Detect which cell encompasses the target text, then output its (x, y) center coordinate. 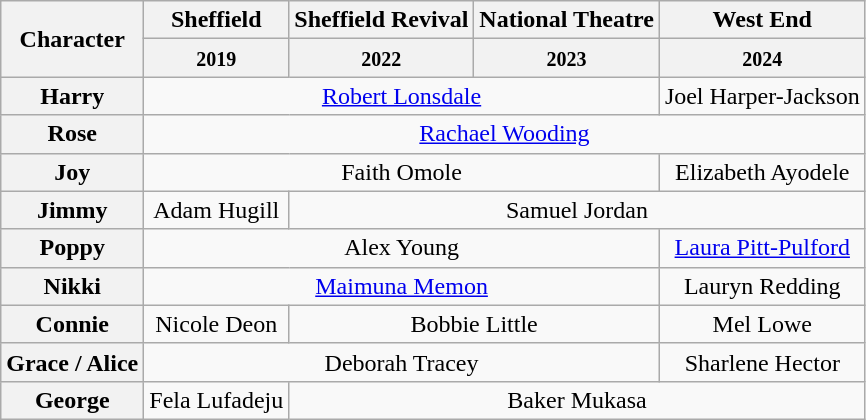
Robert Lonsdale (402, 96)
Alex Young (402, 248)
Sheffield Revival (382, 20)
Sharlene Hector (762, 362)
Harry (72, 96)
2024 (762, 58)
Maimuna Memon (402, 286)
Samuel Jordan (577, 210)
Nikki (72, 286)
Rose (72, 134)
Adam Hugill (216, 210)
2023 (567, 58)
Joy (72, 172)
National Theatre (567, 20)
Mel Lowe (762, 324)
Joel Harper-Jackson (762, 96)
Lauryn Redding (762, 286)
George (72, 400)
Deborah Tracey (402, 362)
Grace / Alice (72, 362)
2019 (216, 58)
2022 (382, 58)
Rachael Wooding (504, 134)
West End (762, 20)
Laura Pitt-Pulford (762, 248)
Baker Mukasa (577, 400)
Bobbie Little (474, 324)
Character (72, 39)
Connie (72, 324)
Elizabeth Ayodele (762, 172)
Nicole Deon (216, 324)
Poppy (72, 248)
Sheffield (216, 20)
Fela Lufadeju (216, 400)
Faith Omole (402, 172)
Jimmy (72, 210)
